Detect which cell encompasses the target text, then output its (x, y) center coordinate. 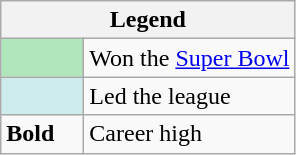
Career high (190, 134)
Led the league (190, 96)
Legend (148, 20)
Won the Super Bowl (190, 58)
Bold (42, 134)
